For the text-containing cell, return its midpoint in [X, Y] coordinate format. 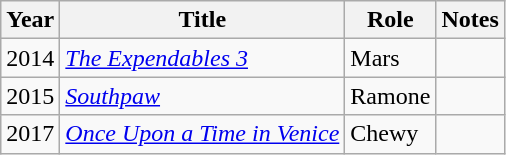
The Expendables 3 [202, 58]
2014 [30, 58]
Role [390, 20]
Mars [390, 58]
Once Upon a Time in Venice [202, 134]
Year [30, 20]
Title [202, 20]
2015 [30, 96]
2017 [30, 134]
Ramone [390, 96]
Notes [470, 20]
Southpaw [202, 96]
Chewy [390, 134]
